Find where the given text appears and provide that cell's center as (x, y) coordinate. 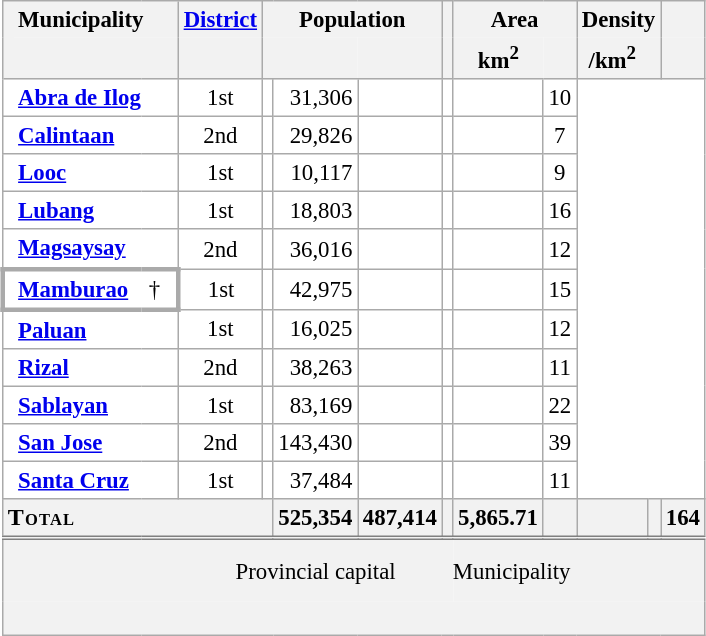
9 (560, 173)
31,306 (316, 98)
37,484 (316, 480)
487,414 (400, 519)
29,826 (316, 136)
San Jose (96, 442)
15 (560, 288)
Density (618, 20)
18,803 (316, 211)
39 (560, 442)
Sablayan (96, 405)
36,016 (316, 248)
5,865.71 (498, 519)
83,169 (316, 405)
District (220, 20)
10 (560, 98)
Looc (96, 173)
16 (560, 211)
38,263 (316, 367)
Abra de Ilog (96, 98)
Population (352, 20)
16,025 (316, 328)
Calintaan (96, 136)
km2 (498, 58)
Mamburao (78, 288)
Santa Cruz (96, 480)
Provincial capital (315, 570)
10,117 (316, 173)
/km2 (612, 58)
Rizal (96, 367)
42,975 (316, 288)
164 (682, 519)
Paluan (96, 328)
Total (138, 519)
525,354 (316, 519)
7 (560, 136)
143,430 (316, 442)
† (160, 288)
Area (515, 20)
Magsaysay (96, 248)
22 (560, 405)
Lubang (96, 211)
